Detect which cell encompasses the target text, then output its (X, Y) center coordinate. 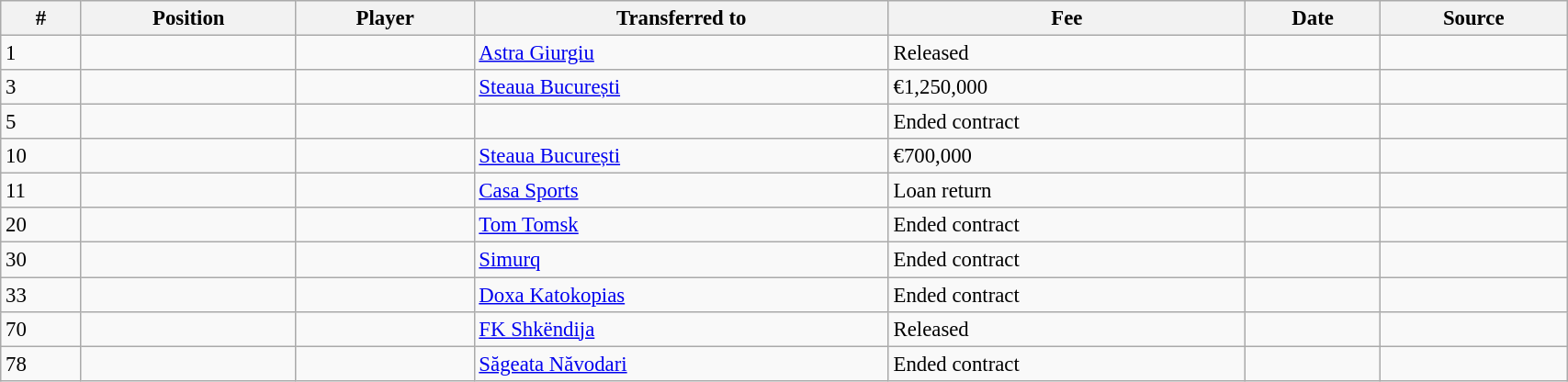
Loan return (1066, 191)
Source (1473, 18)
Săgeata Năvodari (682, 364)
Transferred to (682, 18)
Casa Sports (682, 191)
Fee (1066, 18)
1 (41, 53)
€1,250,000 (1066, 87)
Simurq (682, 260)
20 (41, 225)
11 (41, 191)
Date (1312, 18)
Position (188, 18)
10 (41, 156)
5 (41, 122)
FK Shkëndija (682, 329)
€700,000 (1066, 156)
Player (385, 18)
# (41, 18)
33 (41, 295)
30 (41, 260)
Doxa Katokopias (682, 295)
70 (41, 329)
78 (41, 364)
Astra Giurgiu (682, 53)
Tom Tomsk (682, 225)
3 (41, 87)
